Search for the cell housing the specified text and yield its [x, y] center coordinate. 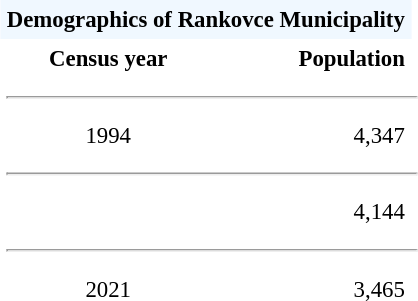
Population [314, 58]
Demographics of Rankovce Municipality [206, 20]
4,347 [314, 136]
1994 [108, 136]
4,144 [314, 212]
Census year [108, 58]
